For the text-containing cell, return its midpoint in [x, y] coordinate format. 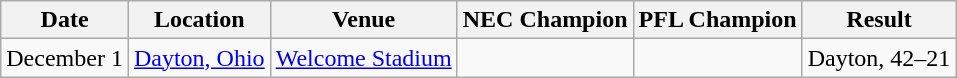
Dayton, Ohio [199, 58]
Venue [364, 20]
NEC Champion [545, 20]
Result [879, 20]
Location [199, 20]
December 1 [65, 58]
Date [65, 20]
Welcome Stadium [364, 58]
Dayton, 42–21 [879, 58]
PFL Champion [718, 20]
